Pinpoint the cell where the given text exists, returning its [x, y] midpoint coordinate. 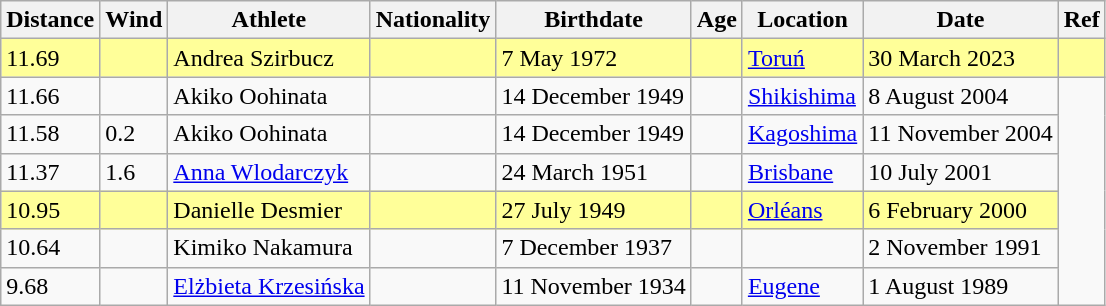
11.58 [50, 134]
11.69 [50, 58]
Toruń [802, 58]
Age [716, 20]
10 July 2001 [960, 172]
Kagoshima [802, 134]
9.68 [50, 286]
24 March 1951 [594, 172]
11.66 [50, 96]
Andrea Szirbucz [269, 58]
Anna Wlodarczyk [269, 172]
1.6 [134, 172]
0.2 [134, 134]
Nationality [433, 20]
7 May 1972 [594, 58]
11.37 [50, 172]
Elżbieta Krzesińska [269, 286]
6 February 2000 [960, 210]
Wind [134, 20]
Ref [1082, 20]
11 November 2004 [960, 134]
27 July 1949 [594, 210]
Eugene [802, 286]
Danielle Desmier [269, 210]
8 August 2004 [960, 96]
Athlete [269, 20]
Date [960, 20]
11 November 1934 [594, 286]
2 November 1991 [960, 248]
10.95 [50, 210]
Birthdate [594, 20]
Orléans [802, 210]
7 December 1937 [594, 248]
Brisbane [802, 172]
10.64 [50, 248]
30 March 2023 [960, 58]
1 August 1989 [960, 286]
Shikishima [802, 96]
Location [802, 20]
Kimiko Nakamura [269, 248]
Distance [50, 20]
